Return [X, Y] of the center of cell containing provided text 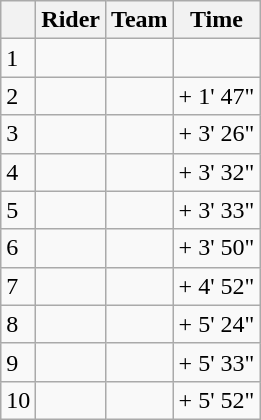
5 [18, 210]
+ 3' 32" [216, 172]
+ 3' 50" [216, 248]
+ 4' 52" [216, 286]
1 [18, 58]
Time [216, 20]
+ 1' 47" [216, 96]
+ 3' 26" [216, 134]
+ 5' 52" [216, 400]
Team [140, 20]
8 [18, 324]
+ 5' 24" [216, 324]
10 [18, 400]
2 [18, 96]
7 [18, 286]
4 [18, 172]
+ 5' 33" [216, 362]
Rider [71, 20]
3 [18, 134]
6 [18, 248]
+ 3' 33" [216, 210]
9 [18, 362]
